Return the (x, y) coordinate for the center point of the cell that contains the specified text.  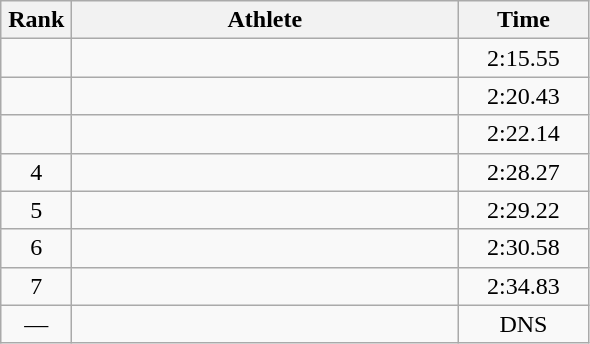
2:22.14 (524, 134)
2:15.55 (524, 58)
2:34.83 (524, 286)
Athlete (265, 20)
2:30.58 (524, 248)
5 (36, 210)
4 (36, 172)
6 (36, 248)
7 (36, 286)
2:28.27 (524, 172)
2:29.22 (524, 210)
Time (524, 20)
DNS (524, 324)
Rank (36, 20)
— (36, 324)
2:20.43 (524, 96)
